Find where the given text appears and provide that cell's center as [X, Y] coordinate. 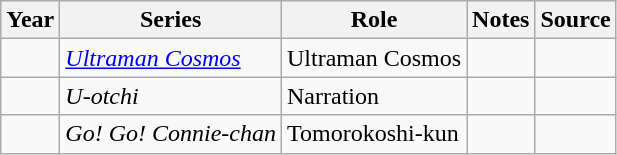
Notes [501, 20]
Go! Go! Connie-chan [171, 134]
Source [576, 20]
U-otchi [171, 96]
Narration [374, 96]
Series [171, 20]
Role [374, 20]
Tomorokoshi-kun [374, 134]
Year [30, 20]
